Output the (X, Y) coordinate of the center of the cell containing the given text.  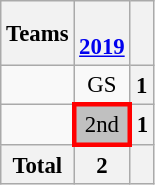
2nd (102, 126)
GS (102, 86)
Teams (38, 34)
2 (102, 164)
2019 (102, 34)
Total (38, 164)
